Locate the cell with the specified text and output its [X, Y] center coordinate. 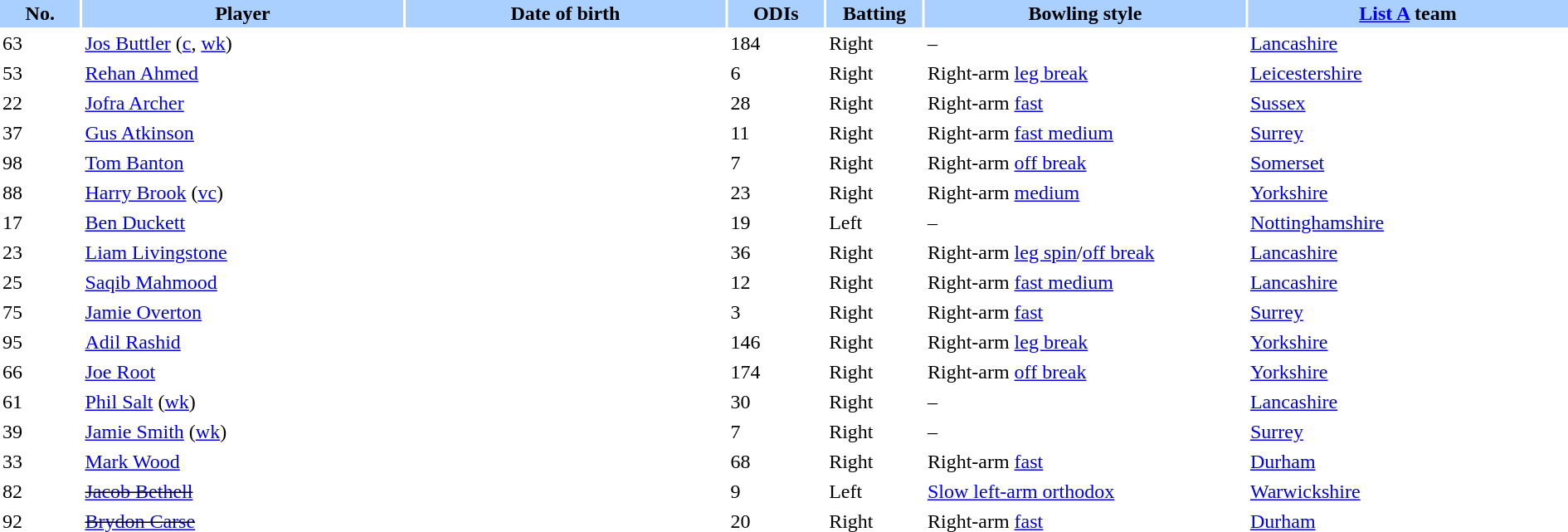
Jos Buttler (c, wk) [242, 43]
37 [40, 133]
53 [40, 73]
Tom Banton [242, 163]
22 [40, 103]
Slow left-arm orthodox [1085, 491]
30 [776, 402]
Liam Livingstone [242, 252]
Jofra Archer [242, 103]
75 [40, 312]
6 [776, 73]
Nottinghamshire [1408, 222]
Jacob Bethell [242, 491]
Leicestershire [1408, 73]
146 [776, 342]
Batting [874, 13]
19 [776, 222]
66 [40, 372]
25 [40, 282]
Sussex [1408, 103]
28 [776, 103]
Joe Root [242, 372]
98 [40, 163]
95 [40, 342]
Mark Wood [242, 461]
39 [40, 432]
11 [776, 133]
63 [40, 43]
Warwickshire [1408, 491]
Bowling style [1085, 13]
Saqib Mahmood [242, 282]
Adil Rashid [242, 342]
174 [776, 372]
Somerset [1408, 163]
184 [776, 43]
Gus Atkinson [242, 133]
82 [40, 491]
9 [776, 491]
Rehan Ahmed [242, 73]
Ben Duckett [242, 222]
Right-arm leg spin/off break [1085, 252]
12 [776, 282]
17 [40, 222]
Harry Brook (vc) [242, 193]
Phil Salt (wk) [242, 402]
36 [776, 252]
ODIs [776, 13]
68 [776, 461]
Date of birth [565, 13]
33 [40, 461]
Durham [1408, 461]
Jamie Smith (wk) [242, 432]
List A team [1408, 13]
61 [40, 402]
No. [40, 13]
Jamie Overton [242, 312]
3 [776, 312]
Right-arm medium [1085, 193]
Player [242, 13]
88 [40, 193]
